Identify which cell holds the provided text, then report its (X, Y) central coordinate. 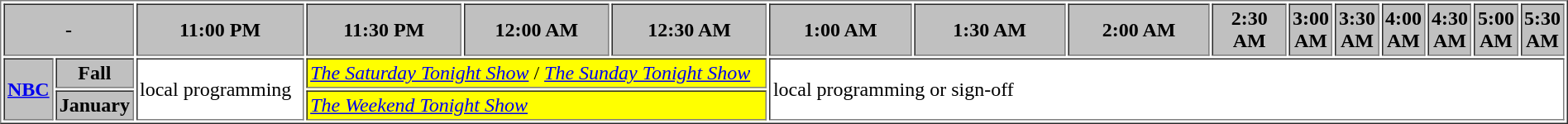
NBC (28, 89)
11:00 PM (220, 30)
January (94, 106)
2:30 AM (1250, 30)
The Weekend Tonight Show (538, 106)
1:30 AM (989, 30)
The Saturday Tonight Show / The Sunday Tonight Show (538, 73)
5:00 AM (1495, 30)
Fall (94, 73)
5:30 AM (1542, 30)
4:30 AM (1449, 30)
2:00 AM (1139, 30)
3:00 AM (1310, 30)
1:00 AM (840, 30)
11:30 PM (384, 30)
- (68, 30)
12:30 AM (690, 30)
local programming (220, 89)
12:00 AM (537, 30)
local programming or sign-off (1166, 89)
3:30 AM (1356, 30)
4:00 AM (1403, 30)
